Output the (X, Y) coordinate of the center of the cell containing the given text.  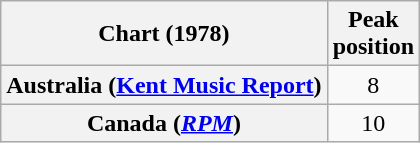
Peakposition (373, 34)
8 (373, 85)
10 (373, 123)
Chart (1978) (164, 34)
Canada (RPM) (164, 123)
Australia (Kent Music Report) (164, 85)
